Locate the cell with the specified text and output its [x, y] center coordinate. 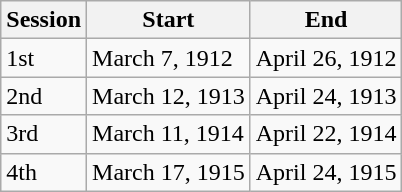
April 22, 1914 [326, 134]
Session [44, 20]
3rd [44, 134]
April 24, 1915 [326, 172]
End [326, 20]
March 11, 1914 [169, 134]
March 12, 1913 [169, 96]
April 24, 1913 [326, 96]
April 26, 1912 [326, 58]
2nd [44, 96]
1st [44, 58]
March 17, 1915 [169, 172]
Start [169, 20]
March 7, 1912 [169, 58]
4th [44, 172]
